Extract the [X, Y] coordinate from the center of the cell holding the provided text.  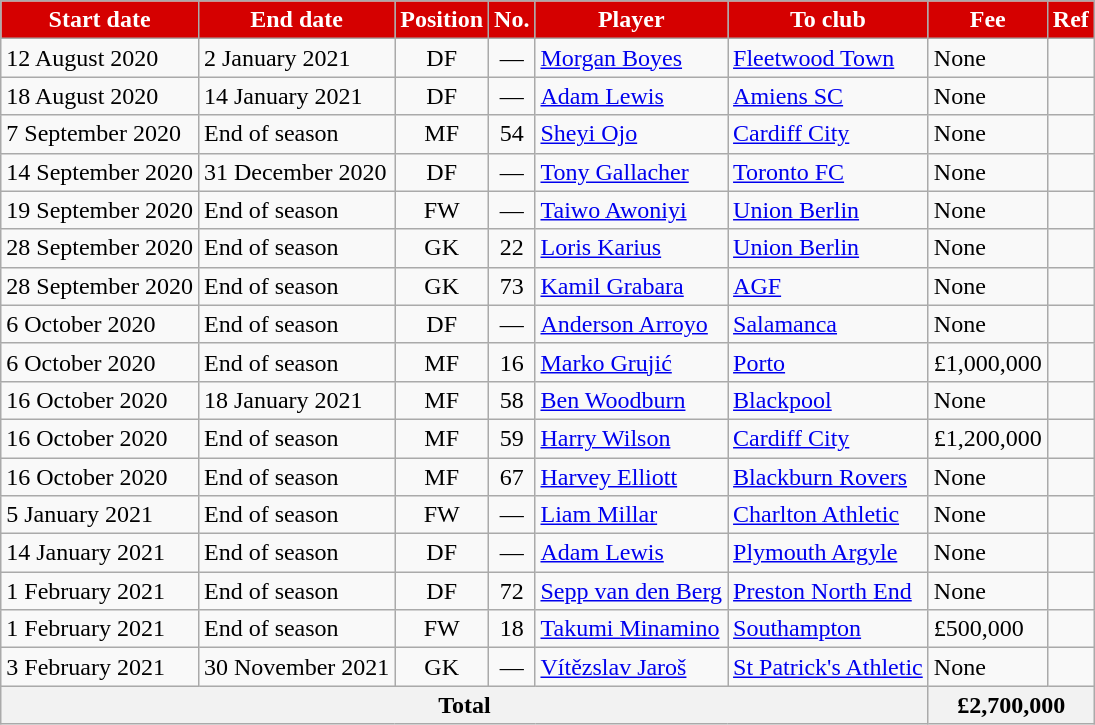
Player [632, 20]
18 [512, 629]
Morgan Boyes [632, 58]
54 [512, 134]
£2,700,000 [1011, 705]
14 September 2020 [100, 172]
Ref [1070, 20]
16 [512, 362]
3 February 2021 [100, 667]
Southampton [828, 629]
Loris Karius [632, 248]
67 [512, 477]
Harvey Elliott [632, 477]
Marko Grujić [632, 362]
Anderson Arroyo [632, 324]
Position [442, 20]
Sheyi Ojo [632, 134]
No. [512, 20]
Kamil Grabara [632, 286]
£1,200,000 [988, 438]
18 August 2020 [100, 96]
Fleetwood Town [828, 58]
Blackpool [828, 400]
Salamanca [828, 324]
19 September 2020 [100, 210]
Start date [100, 20]
Porto [828, 362]
12 August 2020 [100, 58]
AGF [828, 286]
Blackburn Rovers [828, 477]
To club [828, 20]
Tony Gallacher [632, 172]
Amiens SC [828, 96]
Total [465, 705]
Sepp van den Berg [632, 591]
Ben Woodburn [632, 400]
59 [512, 438]
7 September 2020 [100, 134]
30 November 2021 [296, 667]
Taiwo Awoniyi [632, 210]
22 [512, 248]
31 December 2020 [296, 172]
Preston North End [828, 591]
£500,000 [988, 629]
End date [296, 20]
£1,000,000 [988, 362]
Charlton Athletic [828, 515]
18 January 2021 [296, 400]
Vítězslav Jaroš [632, 667]
2 January 2021 [296, 58]
St Patrick's Athletic [828, 667]
Takumi Minamino [632, 629]
Liam Millar [632, 515]
73 [512, 286]
72 [512, 591]
5 January 2021 [100, 515]
Toronto FC [828, 172]
58 [512, 400]
Plymouth Argyle [828, 553]
Harry Wilson [632, 438]
Fee [988, 20]
